Locate the cell with the specified text and output its (X, Y) center coordinate. 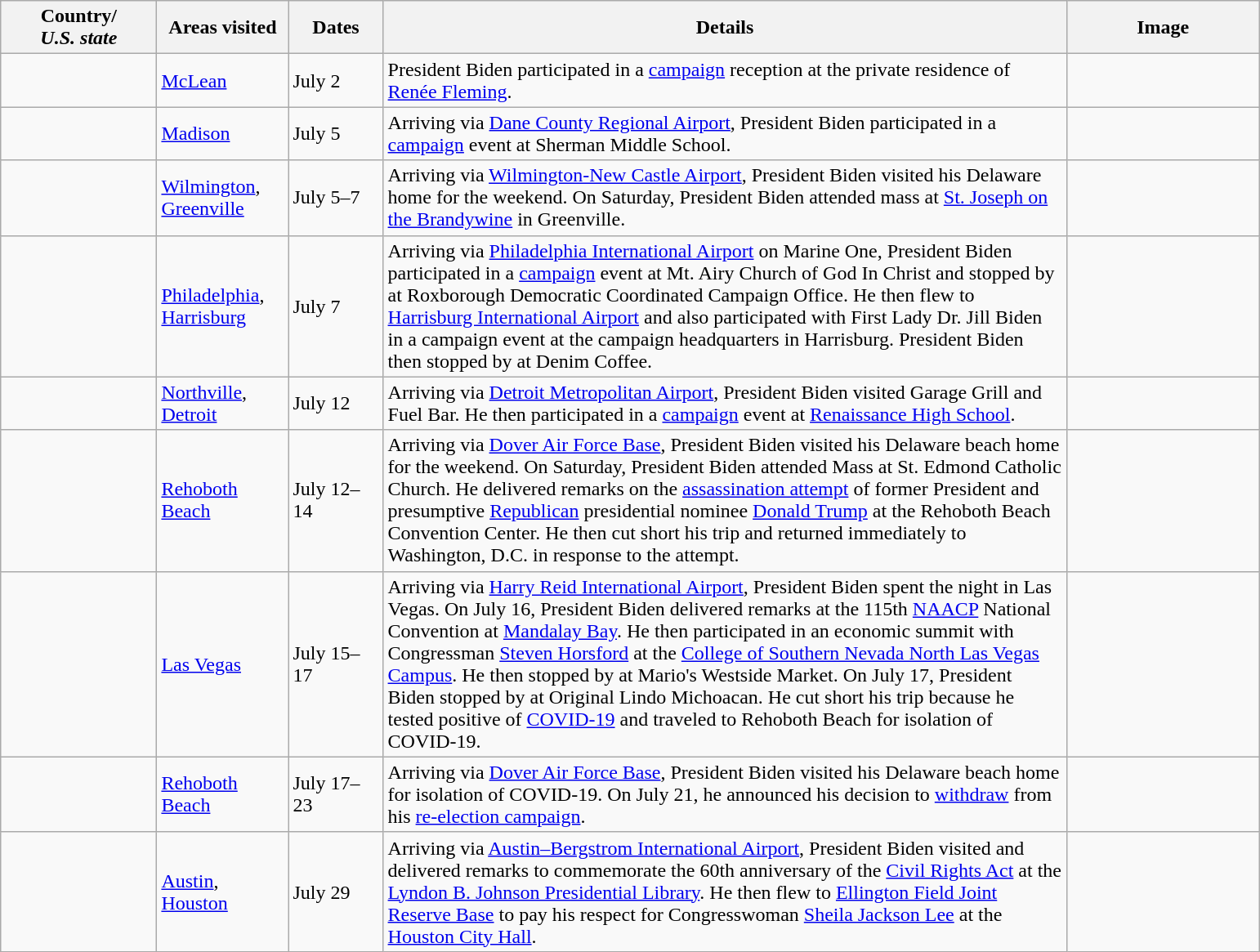
July 29 (336, 892)
Madison (222, 134)
July 17–23 (336, 794)
Austin, Houston (222, 892)
Philadelphia, Harrisburg (222, 306)
July 2 (336, 80)
Northville, Detroit (222, 404)
Country/U.S. state (78, 28)
Areas visited (222, 28)
July 12 (336, 404)
July 15–17 (336, 664)
July 5–7 (336, 198)
Arriving via Dane County Regional Airport, President Biden participated in a campaign event at Sherman Middle School. (725, 134)
July 12–14 (336, 500)
McLean (222, 80)
President Biden participated in a campaign reception at the private residence of Renée Fleming. (725, 80)
Details (725, 28)
Wilmington, Greenville (222, 198)
Las Vegas (222, 664)
Dates (336, 28)
July 5 (336, 134)
Image (1163, 28)
July 7 (336, 306)
